Return [X, Y] of the center of cell containing provided text 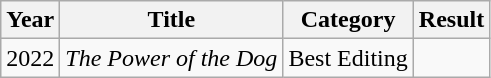
2022 [30, 58]
Category [348, 20]
The Power of the Dog [172, 58]
Title [172, 20]
Result [451, 20]
Year [30, 20]
Best Editing [348, 58]
